Scan for the cell matching the given text and deliver its [x, y] coordinate at center. 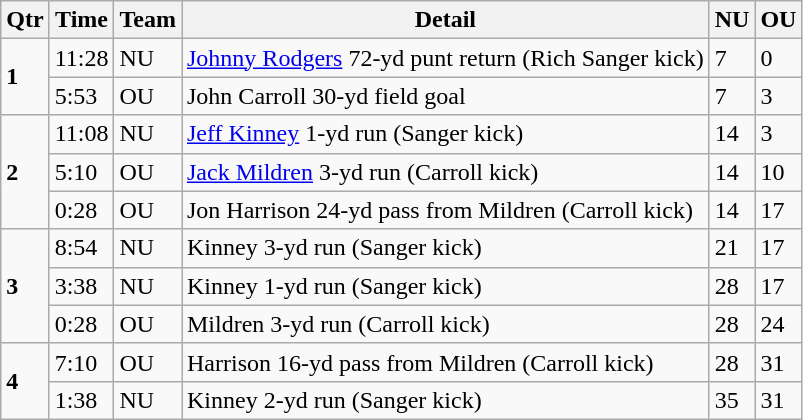
0 [778, 58]
35 [732, 400]
Kinney 2-yd run (Sanger kick) [446, 400]
John Carroll 30-yd field goal [446, 96]
8:54 [82, 248]
Kinney 3-yd run (Sanger kick) [446, 248]
3:38 [82, 286]
10 [778, 172]
5:10 [82, 172]
Harrison 16-yd pass from Mildren (Carroll kick) [446, 362]
7:10 [82, 362]
1 [25, 77]
11:08 [82, 134]
11:28 [82, 58]
Team [148, 20]
Qtr [25, 20]
Jon Harrison 24-yd pass from Mildren (Carroll kick) [446, 210]
Mildren 3-yd run (Carroll kick) [446, 324]
Kinney 1-yd run (Sanger kick) [446, 286]
Jack Mildren 3-yd run (Carroll kick) [446, 172]
Jeff Kinney 1-yd run (Sanger kick) [446, 134]
Detail [446, 20]
2 [25, 172]
Time [82, 20]
Johnny Rodgers 72-yd punt return (Rich Sanger kick) [446, 58]
1:38 [82, 400]
21 [732, 248]
24 [778, 324]
5:53 [82, 96]
4 [25, 381]
